For the text-containing cell, return its midpoint in (X, Y) coordinate format. 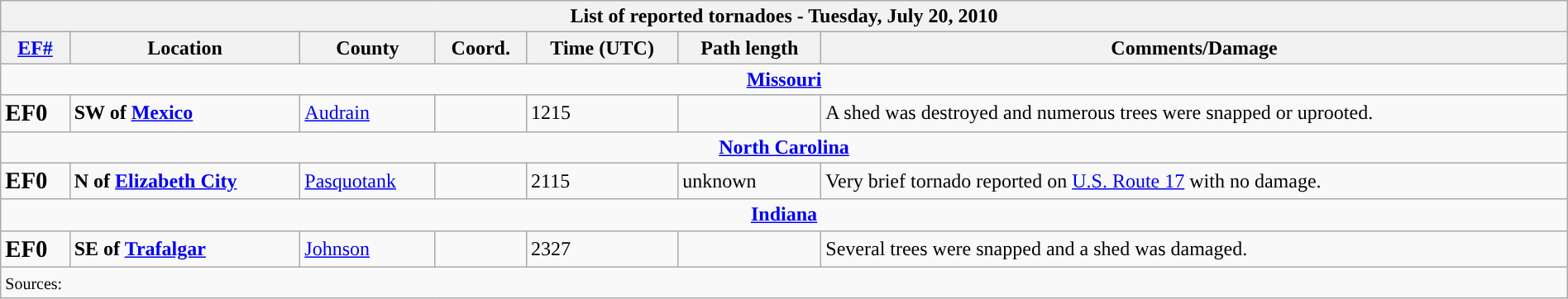
Pasquotank (367, 181)
SW of Mexico (185, 113)
Time (UTC) (602, 48)
SE of Trafalgar (185, 249)
Very brief tornado reported on U.S. Route 17 with no damage. (1194, 181)
Missouri (784, 79)
EF# (35, 48)
2327 (602, 249)
Comments/Damage (1194, 48)
1215 (602, 113)
Sources: (784, 282)
N of Elizabeth City (185, 181)
Location (185, 48)
A shed was destroyed and numerous trees were snapped or uprooted. (1194, 113)
Audrain (367, 113)
List of reported tornadoes - Tuesday, July 20, 2010 (784, 17)
2115 (602, 181)
Several trees were snapped and a shed was damaged. (1194, 249)
Coord. (481, 48)
North Carolina (784, 147)
unknown (749, 181)
County (367, 48)
Indiana (784, 215)
Johnson (367, 249)
Path length (749, 48)
